Detect which cell encompasses the target text, then output its [x, y] center coordinate. 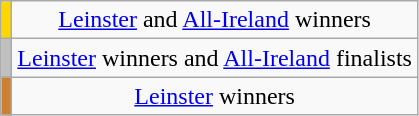
Leinster winners [215, 96]
Leinster winners and All-Ireland finalists [215, 58]
Leinster and All-Ireland winners [215, 20]
